Locate the cell with the specified text and output its (X, Y) center coordinate. 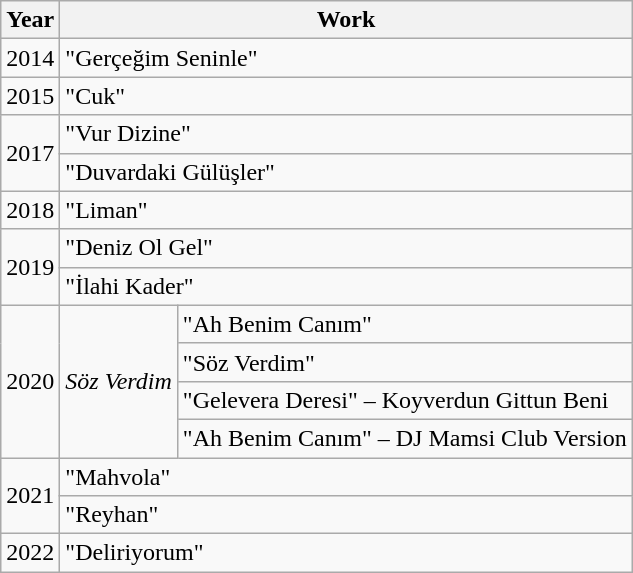
Söz Verdim (119, 381)
2014 (30, 58)
2019 (30, 267)
"Liman" (346, 210)
"Gelevera Deresi" – Koyverdun Gittun Beni (404, 400)
"Söz Verdim" (404, 362)
Year (30, 20)
2018 (30, 210)
2020 (30, 381)
"Deliriyorum" (346, 553)
2015 (30, 96)
"Ah Benim Canım" (404, 324)
"İlahi Kader" (346, 286)
"Gerçeğim Seninle" (346, 58)
"Vur Dizine" (346, 134)
"Reyhan" (346, 515)
2021 (30, 496)
"Deniz Ol Gel" (346, 248)
Work (346, 20)
2017 (30, 153)
"Mahvola" (346, 477)
"Duvardaki Gülüşler" (346, 172)
2022 (30, 553)
"Ah Benim Canım" – DJ Mamsi Club Version (404, 438)
"Cuk" (346, 96)
